Locate the cell with the specified text and output its (x, y) center coordinate. 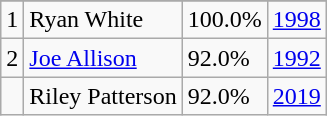
2 (12, 58)
100.0% (224, 20)
1998 (296, 20)
1 (12, 20)
Riley Patterson (103, 96)
Ryan White (103, 20)
Joe Allison (103, 58)
2019 (296, 96)
1992 (296, 58)
